Capture the cell that displays the provided text and extract its (X, Y) central coordinate. 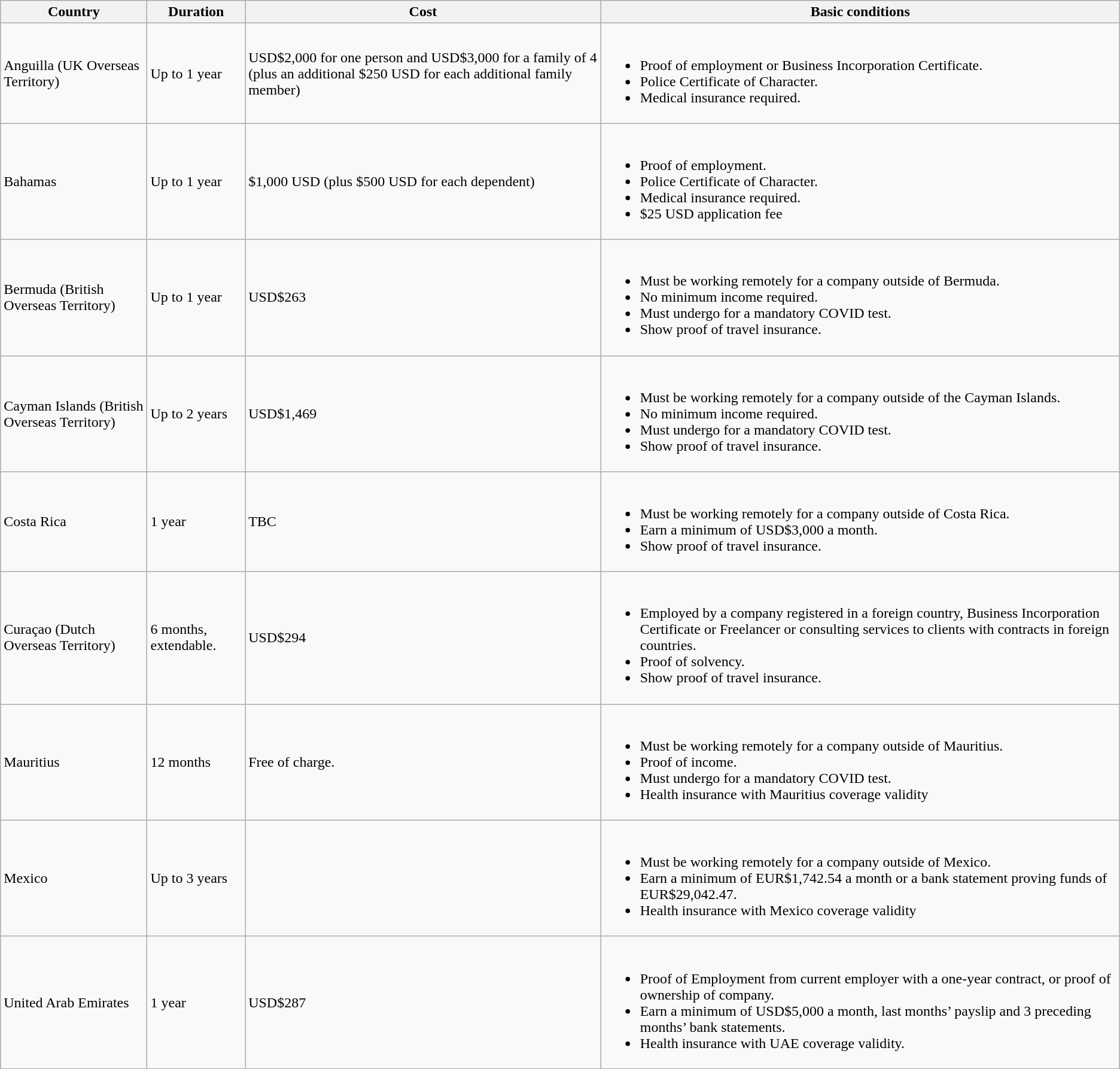
6 months, extendable. (196, 638)
Free of charge. (424, 762)
Must be working remotely for a company outside of Costa Rica.Earn a minimum of USD$3,000 a month.Show proof of travel insurance. (860, 522)
Curaçao (Dutch Overseas Territory) (74, 638)
Basic conditions (860, 12)
Cost (424, 12)
Bahamas (74, 181)
USD$294 (424, 638)
TBC (424, 522)
United Arab Emirates (74, 1002)
USD$287 (424, 1002)
Bermuda (British Overseas Territory) (74, 297)
Cayman Islands (British Overseas Territory) (74, 414)
Mauritius (74, 762)
12 months (196, 762)
Proof of employment or Business Incorporation Certificate.Police Certificate of Character.Medical insurance required. (860, 73)
$1,000 USD (plus $500 USD for each dependent) (424, 181)
Up to 2 years (196, 414)
Duration (196, 12)
USD$1,469 (424, 414)
Mexico (74, 878)
USD$263 (424, 297)
Up to 3 years (196, 878)
USD$2,000 for one person and USD$3,000 for a family of 4 (plus an additional $250 USD for each additional family member) (424, 73)
Costa Rica (74, 522)
Proof of employment.Police Certificate of Character.Medical insurance required.$25 USD application fee (860, 181)
Anguilla (UK Overseas Territory) (74, 73)
Country (74, 12)
